Return the [x, y] coordinate for the center point of the cell that contains the specified text.  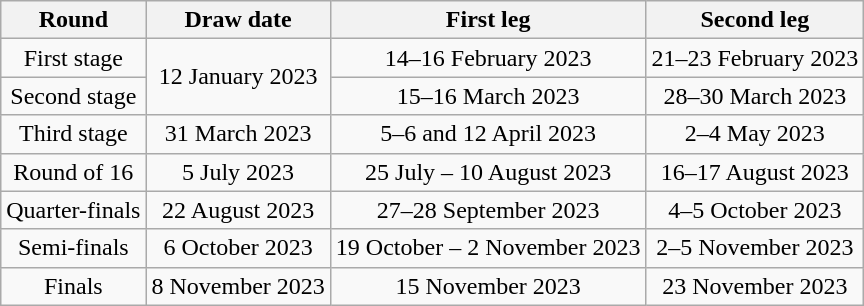
15 November 2023 [488, 286]
Draw date [238, 20]
4–5 October 2023 [755, 210]
5–6 and 12 April 2023 [488, 134]
28–30 March 2023 [755, 96]
6 October 2023 [238, 248]
14–16 February 2023 [488, 58]
Finals [74, 286]
21–23 February 2023 [755, 58]
23 November 2023 [755, 286]
First leg [488, 20]
25 July – 10 August 2023 [488, 172]
Third stage [74, 134]
Quarter-finals [74, 210]
First stage [74, 58]
16–17 August 2023 [755, 172]
19 October – 2 November 2023 [488, 248]
Second stage [74, 96]
Second leg [755, 20]
27–28 September 2023 [488, 210]
31 March 2023 [238, 134]
8 November 2023 [238, 286]
5 July 2023 [238, 172]
12 January 2023 [238, 77]
Semi-finals [74, 248]
15–16 March 2023 [488, 96]
Round [74, 20]
2–5 November 2023 [755, 248]
Round of 16 [74, 172]
22 August 2023 [238, 210]
2–4 May 2023 [755, 134]
